For the text-containing cell, return its midpoint in [x, y] coordinate format. 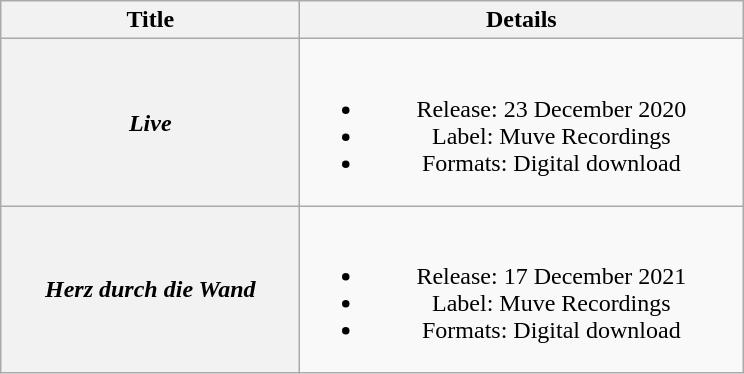
Herz durch die Wand [150, 290]
Live [150, 122]
Details [522, 20]
Title [150, 20]
Release: 23 December 2020Label: Muve RecordingsFormats: Digital download [522, 122]
Release: 17 December 2021Label: Muve RecordingsFormats: Digital download [522, 290]
